Search for the cell housing the specified text and yield its [x, y] center coordinate. 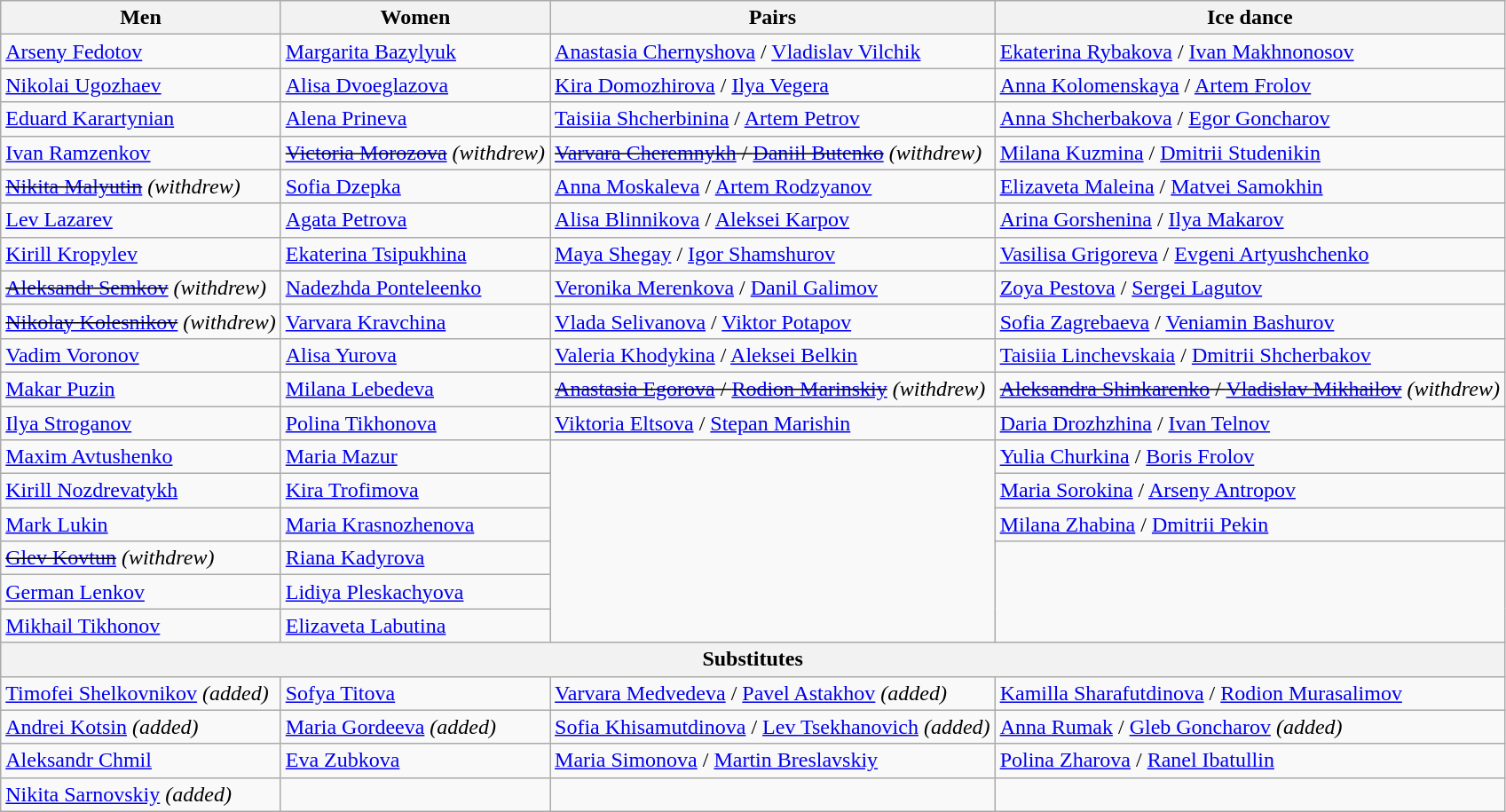
Alisa Blinnikova / Aleksei Karpov [773, 220]
Timofei Shelkovnikov (added) [140, 693]
Makar Puzin [140, 389]
Milana Kuzmina / Dmitrii Studenikin [1250, 153]
Ekaterina Rybakova / Ivan Makhnonosov [1250, 51]
Kira Trofimova [415, 491]
Andrei Kotsin (added) [140, 727]
German Lenkov [140, 592]
Ice dance [1250, 18]
Nikita Malyutin (withdrew) [140, 186]
Women [415, 18]
Elizaveta Maleina / Matvei Samokhin [1250, 186]
Ivan Ramzenkov [140, 153]
Sofya Titova [415, 693]
Sofia Khisamutdinova / Lev Tsekhanovich (added) [773, 727]
Elizaveta Labutina [415, 626]
Varvara Medvedeva / Pavel Astakhov (added) [773, 693]
Anna Rumak / Gleb Goncharov (added) [1250, 727]
Nikolai Ugozhaev [140, 85]
Vlada Selivanova / Viktor Potapov [773, 321]
Varvara Kravchina [415, 321]
Mikhail Tikhonov [140, 626]
Substitutes [753, 659]
Agata Petrova [415, 220]
Nikita Sarnovskiy (added) [140, 794]
Kamilla Sharafutdinova / Rodion Murasalimov [1250, 693]
Polina Zharova / Ranel Ibatullin [1250, 761]
Aleksandra Shinkarenko / Vladislav Mikhailov (withdrew) [1250, 389]
Anna Moskaleva / Artem Rodzyanov [773, 186]
Taisiia Linchevskaia / Dmitrii Shcherbakov [1250, 355]
Arina Gorshenina / Ilya Makarov [1250, 220]
Margarita Bazylyuk [415, 51]
Maria Sorokina / Arseny Antropov [1250, 491]
Mark Lukin [140, 524]
Maxim Avtushenko [140, 457]
Glev Kovtun (withdrew) [140, 558]
Varvara Cheremnykh / Daniil Butenko (withdrew) [773, 153]
Alisa Dvoeglazova [415, 85]
Viktoria Eltsova / Stepan Marishin [773, 423]
Milana Zhabina / Dmitrii Pekin [1250, 524]
Yulia Churkina / Boris Frolov [1250, 457]
Nadezhda Ponteleenko [415, 288]
Sofia Zagrebaeva / Veniamin Bashurov [1250, 321]
Taisiia Shcherbinina / Artem Petrov [773, 119]
Alena Prineva [415, 119]
Nikolay Kolesnikov (withdrew) [140, 321]
Aleksandr Chmil [140, 761]
Eduard Karartynian [140, 119]
Men [140, 18]
Ekaterina Tsipukhina [415, 254]
Ilya Stroganov [140, 423]
Veronika Merenkova / Danil Galimov [773, 288]
Zoya Pestova / Sergei Lagutov [1250, 288]
Anna Shcherbakova / Egor Goncharov [1250, 119]
Daria Drozhzhina / Ivan Telnov [1250, 423]
Kira Domozhirova / Ilya Vegera [773, 85]
Valeria Khodykina / Aleksei Belkin [773, 355]
Anastasia Chernyshova / Vladislav Vilchik [773, 51]
Lidiya Pleskachyova [415, 592]
Maria Krasnozhenova [415, 524]
Aleksandr Semkov (withdrew) [140, 288]
Kirill Kropylev [140, 254]
Lev Lazarev [140, 220]
Maria Gordeeva (added) [415, 727]
Maria Mazur [415, 457]
Arseny Fedotov [140, 51]
Anastasia Egorova / Rodion Marinskiy (withdrew) [773, 389]
Kirill Nozdrevatykh [140, 491]
Eva Zubkova [415, 761]
Maya Shegay / Igor Shamshurov [773, 254]
Vadim Voronov [140, 355]
Milana Lebedeva [415, 389]
Maria Simonova / Martin Breslavskiy [773, 761]
Riana Kadyrova [415, 558]
Vasilisa Grigoreva / Evgeni Artyushchenko [1250, 254]
Anna Kolomenskaya / Artem Frolov [1250, 85]
Victoria Morozova (withdrew) [415, 153]
Sofia Dzepka [415, 186]
Alisa Yurova [415, 355]
Polina Tikhonova [415, 423]
Pairs [773, 18]
